Identify which cell holds the provided text, then report its (x, y) central coordinate. 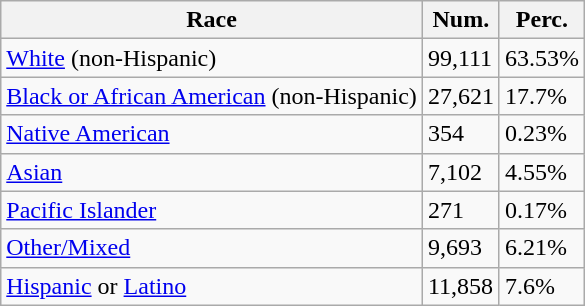
9,693 (460, 248)
Native American (212, 134)
99,111 (460, 58)
Race (212, 20)
354 (460, 134)
0.23% (542, 134)
Num. (460, 20)
Perc. (542, 20)
11,858 (460, 286)
6.21% (542, 248)
17.7% (542, 96)
White (non-Hispanic) (212, 58)
Hispanic or Latino (212, 286)
Asian (212, 172)
7,102 (460, 172)
0.17% (542, 210)
Black or African American (non-Hispanic) (212, 96)
Pacific Islander (212, 210)
Other/Mixed (212, 248)
271 (460, 210)
27,621 (460, 96)
4.55% (542, 172)
63.53% (542, 58)
7.6% (542, 286)
